Output the [x, y] coordinate of the center of the cell containing the given text.  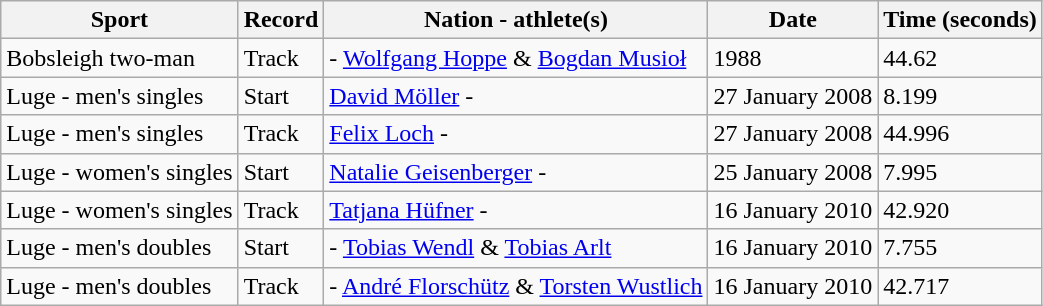
44.996 [960, 134]
7.755 [960, 248]
44.62 [960, 58]
Natalie Geisenberger - [516, 172]
42.920 [960, 210]
Felix Loch - [516, 134]
- Wolfgang Hoppe & Bogdan Musioł [516, 58]
Bobsleigh two-man [120, 58]
Record [281, 20]
Time (seconds) [960, 20]
7.995 [960, 172]
- Tobias Wendl & Tobias Arlt [516, 248]
Tatjana Hüfner - [516, 210]
- André Florschütz & Torsten Wustlich [516, 286]
Date [793, 20]
25 January 2008 [793, 172]
Nation - athlete(s) [516, 20]
42.717 [960, 286]
1988 [793, 58]
Sport [120, 20]
8.199 [960, 96]
David Möller - [516, 96]
